Determine the [X, Y] coordinate at the center of the cell enclosing the given text.  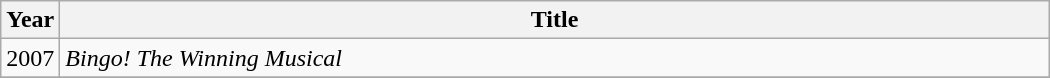
Bingo! The Winning Musical [554, 58]
Title [554, 20]
2007 [30, 58]
Year [30, 20]
